Detect which cell encompasses the target text, then output its (X, Y) center coordinate. 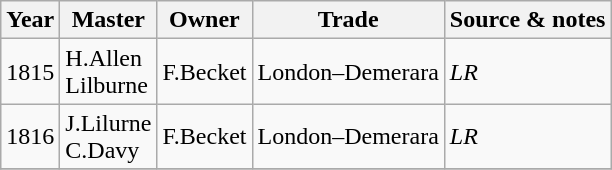
Master (108, 20)
Year (30, 20)
Trade (348, 20)
1815 (30, 72)
1816 (30, 136)
J.LilurneC.Davy (108, 136)
Owner (204, 20)
H.AllenLilburne (108, 72)
Source & notes (528, 20)
